Find where the given text appears and provide that cell's center as (X, Y) coordinate. 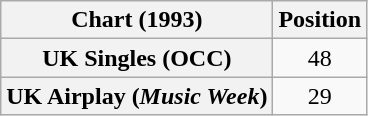
Position (320, 20)
UK Singles (OCC) (137, 58)
48 (320, 58)
29 (320, 96)
UK Airplay (Music Week) (137, 96)
Chart (1993) (137, 20)
